Locate the cell with the specified text and output its (x, y) center coordinate. 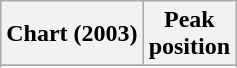
Peakposition (189, 34)
Chart (2003) (72, 34)
